Find where the given text appears and provide that cell's center as [x, y] coordinate. 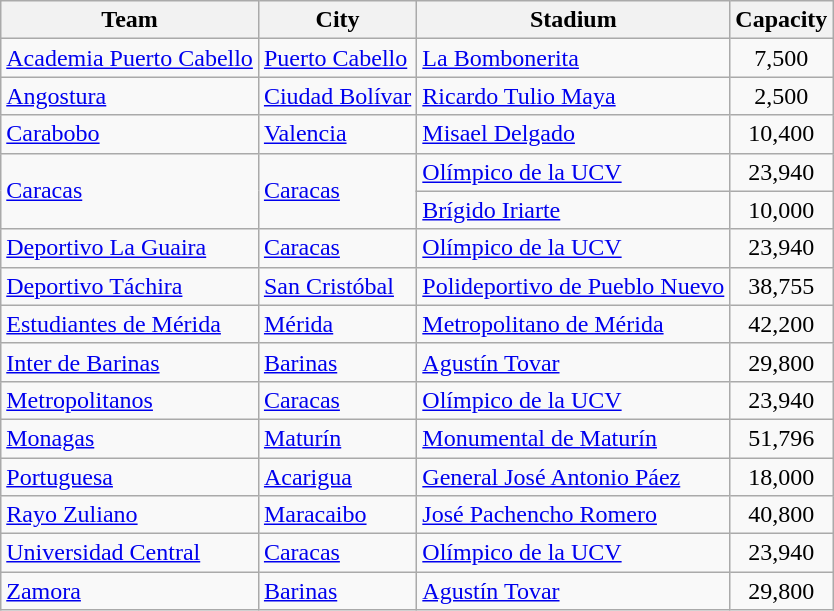
Acarigua [337, 477]
42,200 [782, 324]
General José Antonio Páez [574, 477]
Maracaibo [337, 515]
San Cristóbal [337, 286]
10,400 [782, 134]
Rayo Zuliano [130, 515]
Ciudad Bolívar [337, 96]
Ricardo Tulio Maya [574, 96]
La Bombonerita [574, 58]
18,000 [782, 477]
Mérida [337, 324]
Inter de Barinas [130, 362]
Metropolitano de Mérida [574, 324]
7,500 [782, 58]
Capacity [782, 20]
51,796 [782, 438]
38,755 [782, 286]
Monumental de Maturín [574, 438]
40,800 [782, 515]
Angostura [130, 96]
Carabobo [130, 134]
Estudiantes de Mérida [130, 324]
Puerto Cabello [337, 58]
Deportivo La Guaira [130, 248]
Misael Delgado [574, 134]
Monagas [130, 438]
Valencia [337, 134]
Portuguesa [130, 477]
Team [130, 20]
10,000 [782, 210]
José Pachencho Romero [574, 515]
Metropolitanos [130, 400]
Academia Puerto Cabello [130, 58]
Maturín [337, 438]
2,500 [782, 96]
Deportivo Táchira [130, 286]
Polideportivo de Pueblo Nuevo [574, 286]
Zamora [130, 591]
Universidad Central [130, 553]
Stadium [574, 20]
City [337, 20]
Brígido Iriarte [574, 210]
